Capture the cell that displays the provided text and extract its [x, y] central coordinate. 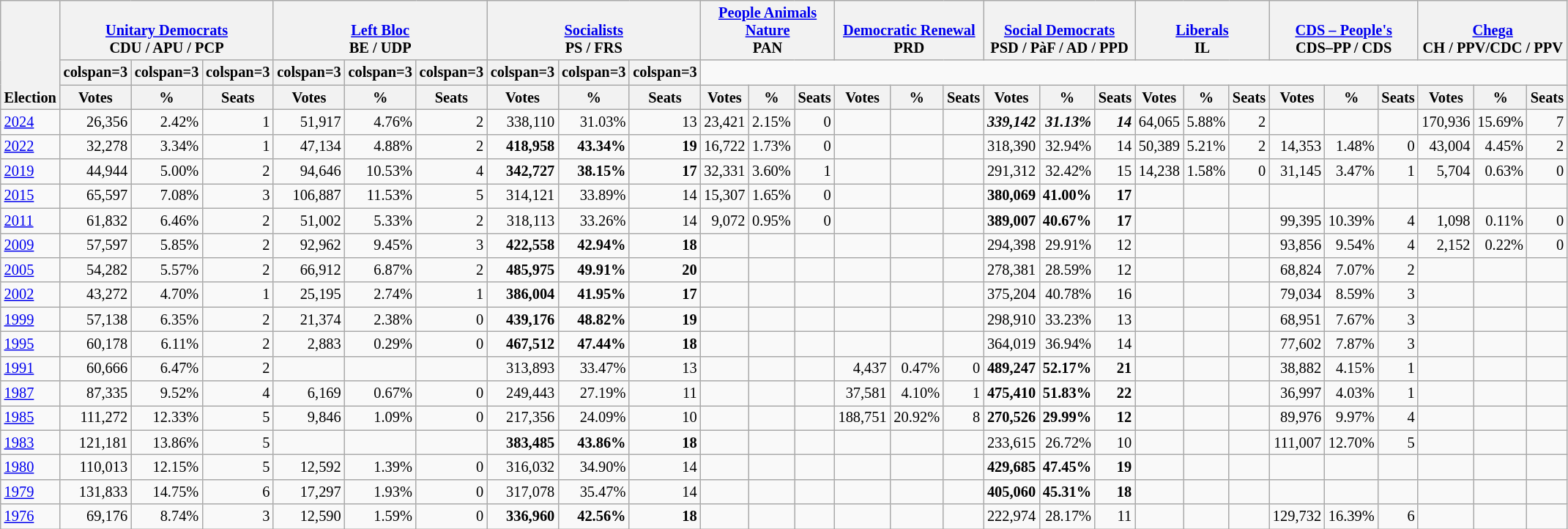
188,751 [863, 418]
33.23% [1067, 319]
3.47% [1352, 171]
51,002 [309, 221]
2022 [31, 147]
3.60% [771, 171]
1.65% [771, 196]
61,832 [95, 221]
294,398 [1011, 245]
4.70% [167, 295]
6.87% [381, 270]
Unitary DemocratsCDU / APU / PCP [167, 30]
42.94% [593, 245]
475,410 [1011, 393]
233,615 [1011, 443]
485,975 [523, 270]
9.97% [1352, 418]
27.19% [593, 393]
60,666 [95, 369]
68,951 [1297, 319]
217,356 [523, 418]
21 [1115, 369]
40.78% [1067, 295]
16.39% [1352, 517]
270,526 [1011, 418]
68,824 [1297, 270]
5.85% [167, 245]
Left BlocBE / UDP [380, 30]
31,145 [1297, 171]
87,335 [95, 393]
29.91% [1067, 245]
9,072 [725, 221]
47,134 [309, 147]
111,007 [1297, 443]
364,019 [1011, 344]
9.54% [1352, 245]
31.13% [1067, 122]
0.63% [1500, 171]
22 [1115, 393]
66,912 [309, 270]
467,512 [523, 344]
1999 [31, 319]
339,142 [1011, 122]
6,169 [309, 393]
7 [1547, 122]
38.15% [593, 171]
405,060 [1011, 492]
12,590 [309, 517]
129,732 [1297, 517]
Democratic RenewalPRD [910, 30]
1980 [31, 467]
60,178 [95, 344]
489,247 [1011, 369]
7.67% [1352, 319]
92,962 [309, 245]
8.59% [1352, 295]
17,297 [309, 492]
5.88% [1206, 122]
43.86% [593, 443]
37,581 [863, 393]
11.53% [381, 196]
170,936 [1446, 122]
429,685 [1011, 467]
1.39% [381, 467]
6.11% [167, 344]
Social DemocratsPSD / PàF / AD / PPD [1059, 30]
291,312 [1011, 171]
1991 [31, 369]
50,389 [1159, 147]
44,944 [95, 171]
2019 [31, 171]
1979 [31, 492]
51,917 [309, 122]
8.74% [167, 517]
34.90% [593, 467]
7.07% [1352, 270]
14.75% [167, 492]
43,272 [95, 295]
47.45% [1067, 467]
0.29% [381, 344]
12.33% [167, 418]
51.83% [1067, 393]
1987 [31, 393]
65,597 [95, 196]
2002 [31, 295]
2,152 [1446, 245]
5.21% [1206, 147]
43.34% [593, 147]
375,204 [1011, 295]
1985 [31, 418]
15,307 [725, 196]
36,997 [1297, 393]
93,856 [1297, 245]
0.67% [381, 393]
2,883 [309, 344]
5,704 [1446, 171]
5.00% [167, 171]
13.86% [167, 443]
1.59% [381, 517]
2.42% [167, 122]
33.47% [593, 369]
69,176 [95, 517]
99,395 [1297, 221]
26.72% [1067, 443]
38,882 [1297, 369]
0.22% [1500, 245]
16,722 [725, 147]
6.35% [167, 319]
12.70% [1352, 443]
6.46% [167, 221]
LiberalsIL [1203, 30]
1983 [31, 443]
7.08% [167, 196]
0.11% [1500, 221]
249,443 [523, 393]
24.09% [593, 418]
40.67% [1067, 221]
32.94% [1067, 147]
16 [1115, 295]
32.42% [1067, 171]
People Animals NaturePAN [768, 30]
94,646 [309, 171]
54,282 [95, 270]
317,078 [523, 492]
41.00% [1067, 196]
2024 [31, 122]
21,374 [309, 319]
14,353 [1297, 147]
121,181 [95, 443]
36.94% [1067, 344]
439,176 [523, 319]
89,976 [1297, 418]
28.59% [1067, 270]
1.48% [1352, 147]
318,390 [1011, 147]
43,004 [1446, 147]
25,195 [309, 295]
0.47% [917, 369]
111,272 [95, 418]
10.53% [381, 171]
28.17% [1067, 517]
422,558 [523, 245]
29.99% [1067, 418]
47.44% [593, 344]
1995 [31, 344]
4,437 [863, 369]
CDS – People'sCDS–PP / CDS [1343, 30]
ChegaCH / PPV/CDC / PPV [1493, 30]
33.26% [593, 221]
336,960 [523, 517]
5.33% [381, 221]
SocialistsPS / FRS [594, 30]
3.34% [167, 147]
2005 [31, 270]
0.95% [771, 221]
386,004 [523, 295]
64,065 [1159, 122]
14,238 [1159, 171]
9.45% [381, 245]
1976 [31, 517]
4.88% [381, 147]
2.38% [381, 319]
23,421 [725, 122]
222,974 [1011, 517]
57,597 [95, 245]
106,887 [309, 196]
9.52% [167, 393]
318,113 [523, 221]
20 [665, 270]
278,381 [1011, 270]
32,331 [725, 171]
Election [31, 54]
12,592 [309, 467]
342,727 [523, 171]
2.74% [381, 295]
35.47% [593, 492]
4.15% [1352, 369]
338,110 [523, 122]
49.91% [593, 270]
15.69% [1500, 122]
380,069 [1011, 196]
15 [1115, 171]
2011 [31, 221]
2.15% [771, 122]
8 [964, 418]
313,893 [523, 369]
4.45% [1500, 147]
26,356 [95, 122]
418,958 [523, 147]
389,007 [1011, 221]
2015 [31, 196]
42.56% [593, 517]
4.76% [381, 122]
12.15% [167, 467]
2009 [31, 245]
10.39% [1352, 221]
1,098 [1446, 221]
1.58% [1206, 171]
314,121 [523, 196]
52.17% [1067, 369]
316,032 [523, 467]
5.57% [167, 270]
383,485 [523, 443]
20.92% [917, 418]
131,833 [95, 492]
1.09% [381, 418]
7.87% [1352, 344]
77,602 [1297, 344]
9,846 [309, 418]
4.03% [1352, 393]
57,138 [95, 319]
6.47% [167, 369]
33.89% [593, 196]
1.73% [771, 147]
110,013 [95, 467]
1.93% [381, 492]
41.95% [593, 295]
79,034 [1297, 295]
298,910 [1011, 319]
31.03% [593, 122]
48.82% [593, 319]
45.31% [1067, 492]
4.10% [917, 393]
32,278 [95, 147]
